Provide the (x, y) coordinate of the cell's center where the given text is located.  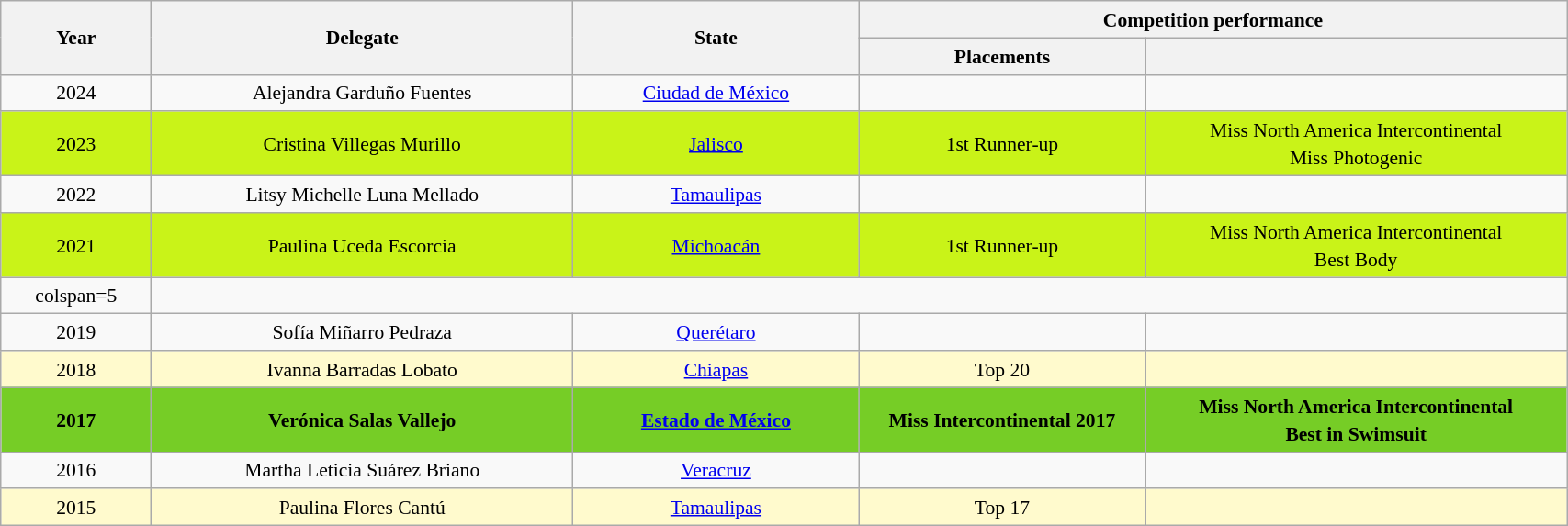
Miss North America IntercontinentalBest Body (1356, 245)
Jalisco (716, 144)
Estado de México (716, 420)
Miss North America IntercontinentalBest in Swimsuit (1356, 420)
Paulina Flores Cantú (362, 508)
2024 (76, 93)
2022 (76, 195)
Miss Intercontinental 2017 (1001, 420)
Querétaro (716, 332)
Competition performance (1213, 19)
2017 (76, 420)
2023 (76, 144)
Miss North America IntercontinentalMiss Photogenic (1356, 144)
Michoacán (716, 245)
Verónica Salas Vallejo (362, 420)
Cristina Villegas Murillo (362, 144)
2019 (76, 332)
State (716, 38)
Top 20 (1001, 369)
Ciudad de México (716, 93)
2015 (76, 508)
Chiapas (716, 369)
Delegate (362, 38)
Litsy Michelle Luna Mellado (362, 195)
2021 (76, 245)
Sofía Miñarro Pedraza (362, 332)
Placements (1001, 56)
Paulina Uceda Escorcia (362, 245)
colspan=5 (76, 296)
Year (76, 38)
Ivanna Barradas Lobato (362, 369)
2016 (76, 470)
Alejandra Garduño Fuentes (362, 93)
Martha Leticia Suárez Briano (362, 470)
Veracruz (716, 470)
2018 (76, 369)
Top 17 (1001, 508)
